From the cell containing the given text, extract its center point as [x, y] coordinate. 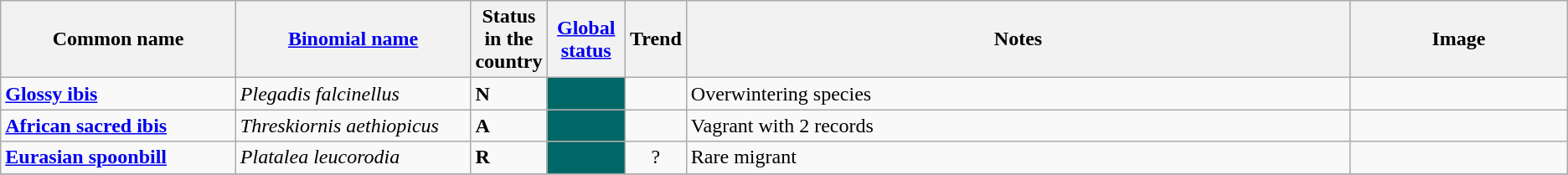
Eurasian spoonbill [119, 157]
Overwintering species [1018, 94]
Glossy ibis [119, 94]
? [655, 157]
Common name [119, 39]
Image [1459, 39]
R [509, 157]
Platalea leucorodia [353, 157]
Plegadis falcinellus [353, 94]
Global status [586, 39]
Vagrant with 2 records [1018, 126]
Threskiornis aethiopicus [353, 126]
Status in the country [509, 39]
Trend [655, 39]
Rare migrant [1018, 157]
A [509, 126]
African sacred ibis [119, 126]
Notes [1018, 39]
Binomial name [353, 39]
N [509, 94]
